Capture the cell that displays the provided text and extract its (x, y) central coordinate. 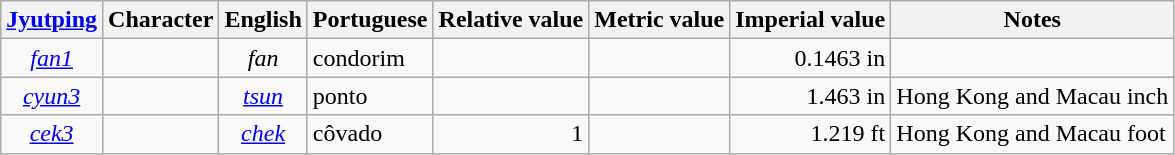
English (263, 20)
condorim (370, 58)
ponto (370, 96)
cyun3 (52, 96)
chek (263, 134)
fan1 (52, 58)
Metric value (660, 20)
Notes (1032, 20)
tsun (263, 96)
Relative value (511, 20)
1.219 ft (810, 134)
Portuguese (370, 20)
cek3 (52, 134)
Jyutping (52, 20)
Hong Kong and Macau inch (1032, 96)
1.463 in (810, 96)
Character (161, 20)
1 (511, 134)
Imperial value (810, 20)
Hong Kong and Macau foot (1032, 134)
côvado (370, 134)
fan (263, 58)
0.1463 in (810, 58)
